Find where the given text appears and provide that cell's center as (X, Y) coordinate. 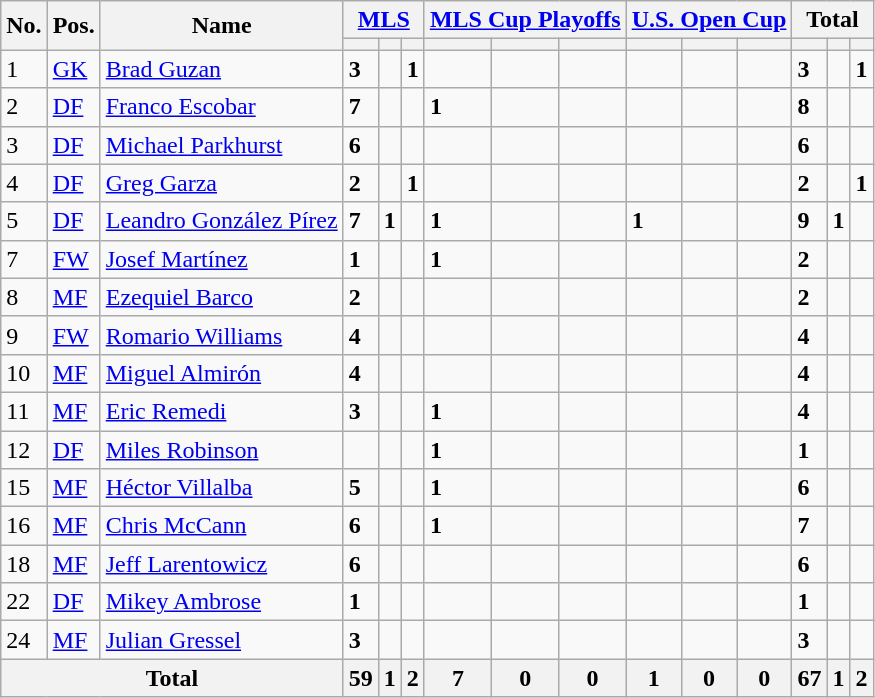
Ezequiel Barco (222, 297)
Chris McCann (222, 526)
Eric Remedi (222, 411)
59 (360, 678)
Greg Garza (222, 183)
18 (24, 564)
GK (74, 69)
Name (222, 26)
Romario Williams (222, 335)
Brad Guzan (222, 69)
Héctor Villalba (222, 488)
15 (24, 488)
Jeff Larentowicz (222, 564)
10 (24, 373)
24 (24, 640)
No. (24, 26)
MLS Cup Playoffs (525, 20)
U.S. Open Cup (709, 20)
Miguel Almirón (222, 373)
67 (810, 678)
Julian Gressel (222, 640)
16 (24, 526)
Miles Robinson (222, 449)
11 (24, 411)
Mikey Ambrose (222, 602)
22 (24, 602)
Pos. (74, 26)
MLS (384, 20)
12 (24, 449)
Leandro González Pírez (222, 221)
Franco Escobar (222, 107)
Josef Martínez (222, 259)
Michael Parkhurst (222, 145)
